Provide the (X, Y) coordinate of the cell's center where the given text is located.  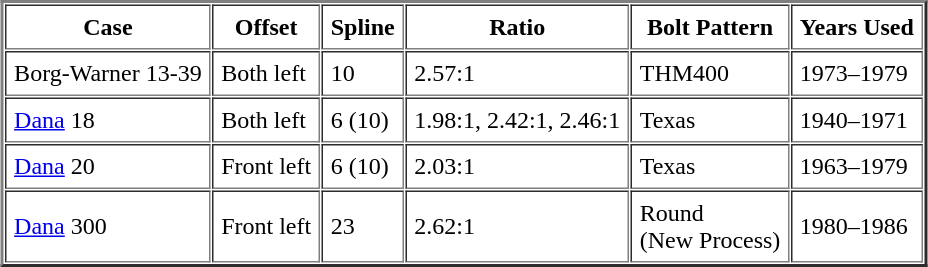
Case (108, 26)
10 (363, 74)
Bolt Pattern (710, 26)
Dana 18 (108, 120)
Borg-Warner 13-39 (108, 74)
1.98:1, 2.42:1, 2.46:1 (517, 120)
2.62:1 (517, 226)
1973–1979 (857, 74)
Years Used (857, 26)
1940–1971 (857, 120)
Dana 300 (108, 226)
THM400 (710, 74)
1980–1986 (857, 226)
Round (New Process) (710, 226)
Offset (266, 26)
Dana 20 (108, 166)
2.57:1 (517, 74)
Spline (363, 26)
2.03:1 (517, 166)
23 (363, 226)
1963–1979 (857, 166)
Ratio (517, 26)
